Detect which cell encompasses the target text, then output its (X, Y) center coordinate. 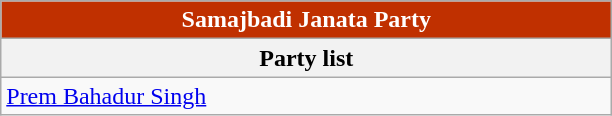
Prem Bahadur Singh (306, 96)
Samajbadi Janata Party (306, 20)
Party list (306, 58)
